Identify which cell holds the provided text, then report its [X, Y] central coordinate. 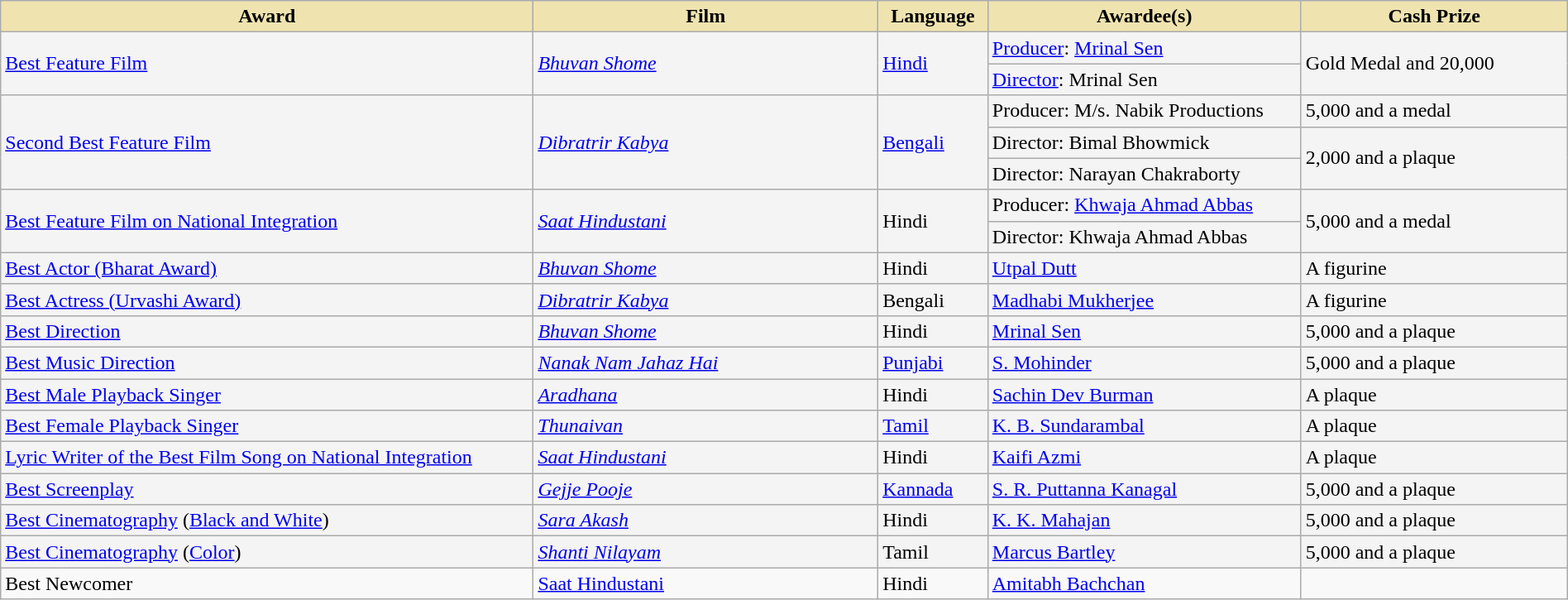
Madhabi Mukherjee [1145, 300]
Second Best Feature Film [267, 142]
K. B. Sundarambal [1145, 426]
S. Mohinder [1145, 362]
Best Male Playback Singer [267, 395]
Best Newcomer [267, 583]
Thunaivan [706, 426]
Gejje Pooje [706, 489]
Best Direction [267, 331]
Director: Mrinal Sen [1145, 79]
Director: Bimal Bhowmick [1145, 142]
Best Feature Film on National Integration [267, 221]
Punjabi [933, 362]
Sara Akash [706, 521]
Utpal Dutt [1145, 268]
Kaifi Azmi [1145, 458]
Award [267, 17]
Nanak Nam Jahaz Hai [706, 362]
Producer: Khwaja Ahmad Abbas [1145, 205]
Amitabh Bachchan [1145, 583]
Producer: Mrinal Sen [1145, 48]
Lyric Writer of the Best Film Song on National Integration [267, 458]
Director: Khwaja Ahmad Abbas [1145, 237]
Language [933, 17]
Best Feature Film [267, 64]
Marcus Bartley [1145, 552]
2,000 and a plaque [1434, 158]
Aradhana [706, 395]
Best Cinematography (Color) [267, 552]
Film [706, 17]
Best Music Direction [267, 362]
Best Screenplay [267, 489]
Gold Medal and 20,000 [1434, 64]
Awardee(s) [1145, 17]
Best Actor (Bharat Award) [267, 268]
Shanti Nilayam [706, 552]
Sachin Dev Burman [1145, 395]
Director: Narayan Chakraborty [1145, 174]
Cash Prize [1434, 17]
S. R. Puttanna Kanagal [1145, 489]
K. K. Mahajan [1145, 521]
Kannada [933, 489]
Best Female Playback Singer [267, 426]
Mrinal Sen [1145, 331]
Best Actress (Urvashi Award) [267, 300]
Producer: M/s. Nabik Productions [1145, 111]
Best Cinematography (Black and White) [267, 521]
